Return the (x, y) coordinate for the center point of the cell that contains the specified text.  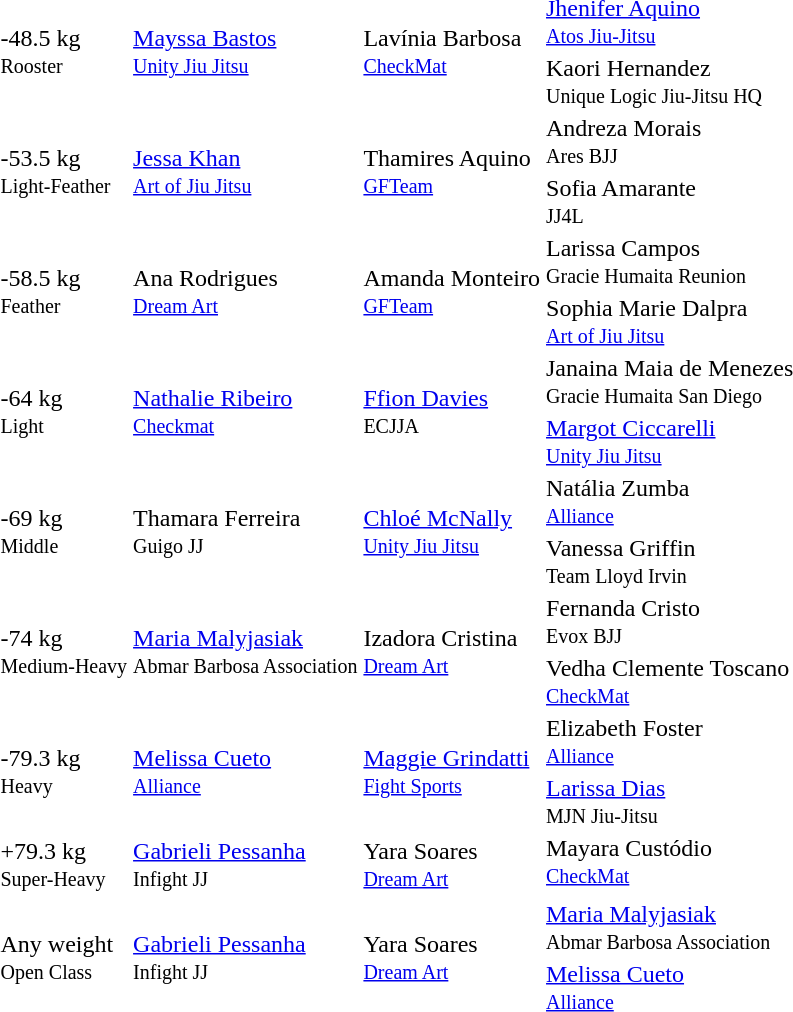
Jessa KhanArt of Jiu Jitsu (246, 172)
Izadora CristinaDream Art (452, 652)
Melissa CuetoAlliance (246, 772)
Amanda MonteiroGFTeam (452, 292)
Maggie GrindattiFight Sports (452, 772)
Maria MalyjasiakAbmar Barbosa Association (246, 652)
Thamires AquinoGFTeam (452, 172)
Chloé McNallyUnity Jiu Jitsu (452, 532)
Thamara FerreiraGuigo JJ (246, 532)
Nathalie RibeiroCheckmat (246, 412)
Gabrieli PessanhaInfight JJ (246, 864)
Ana RodriguesDream Art (246, 292)
Ffion DaviesECJJA (452, 412)
Yara SoaresDream Art (452, 864)
